Capture the cell that displays the provided text and extract its [x, y] central coordinate. 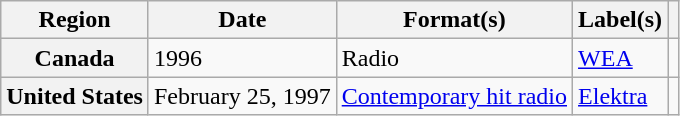
Region [75, 20]
Canada [75, 58]
Label(s) [620, 20]
Radio [454, 58]
Date [242, 20]
Elektra [620, 96]
February 25, 1997 [242, 96]
Contemporary hit radio [454, 96]
WEA [620, 58]
Format(s) [454, 20]
1996 [242, 58]
United States [75, 96]
